For the text-containing cell, return its midpoint in (x, y) coordinate format. 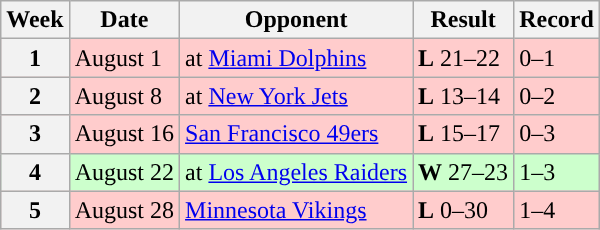
Week (35, 20)
Opponent (296, 20)
August 28 (124, 210)
L 15–17 (464, 134)
at Los Angeles Raiders (296, 172)
3 (35, 134)
1 (35, 58)
August 1 (124, 58)
L 21–22 (464, 58)
0–2 (557, 96)
August 22 (124, 172)
Date (124, 20)
5 (35, 210)
L 13–14 (464, 96)
at Miami Dolphins (296, 58)
1–4 (557, 210)
at New York Jets (296, 96)
Minnesota Vikings (296, 210)
August 8 (124, 96)
San Francisco 49ers (296, 134)
1–3 (557, 172)
0–3 (557, 134)
4 (35, 172)
L 0–30 (464, 210)
Record (557, 20)
August 16 (124, 134)
W 27–23 (464, 172)
2 (35, 96)
0–1 (557, 58)
Result (464, 20)
